Return the (X, Y) coordinate for the center point of the cell that contains the specified text.  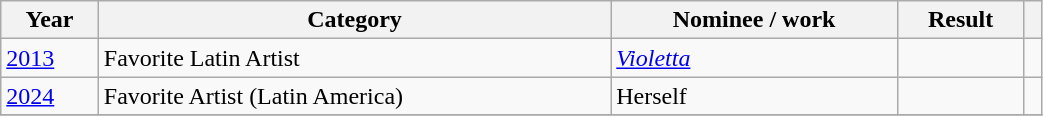
Favorite Latin Artist (354, 58)
Category (354, 20)
2013 (50, 58)
Result (961, 20)
Favorite Artist (Latin America) (354, 96)
2024 (50, 96)
Nominee / work (754, 20)
Year (50, 20)
Violetta (754, 58)
Herself (754, 96)
